Capture the cell that displays the provided text and extract its (x, y) central coordinate. 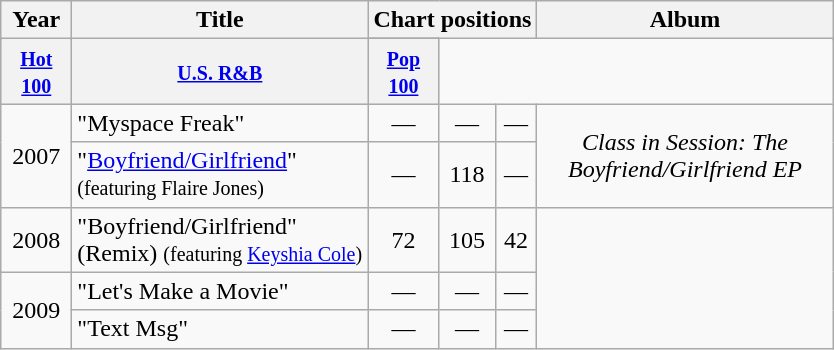
"Let's Make a Movie" (220, 291)
2007 (36, 156)
118 (467, 174)
"Boyfriend/Girlfriend" (featuring Flaire Jones) (220, 174)
Pop 100 (404, 72)
Class in Session: The Boyfriend/Girlfriend EP (685, 156)
2008 (36, 240)
"Boyfriend/Girlfriend" (Remix) (featuring Keyshia Cole) (220, 240)
Title (220, 20)
Chart positions (452, 20)
"Myspace Freak" (220, 123)
42 (516, 240)
Album (685, 20)
72 (404, 240)
Hot 100 (36, 72)
2009 (36, 310)
"Text Msg" (220, 329)
105 (467, 240)
U.S. R&B (220, 72)
Year (36, 20)
